Find where the given text appears and provide that cell's center as [x, y] coordinate. 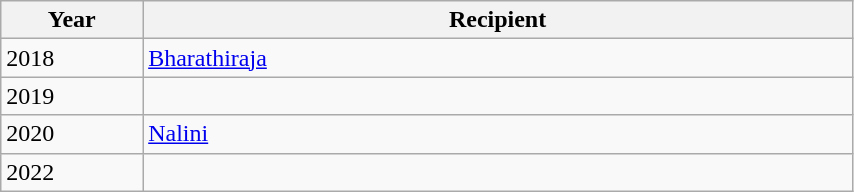
2020 [72, 134]
Nalini [498, 134]
2022 [72, 172]
2018 [72, 58]
Year [72, 20]
Bharathiraja [498, 58]
Recipient [498, 20]
2019 [72, 96]
